Return the (X, Y) coordinate for the center point of the cell that contains the specified text.  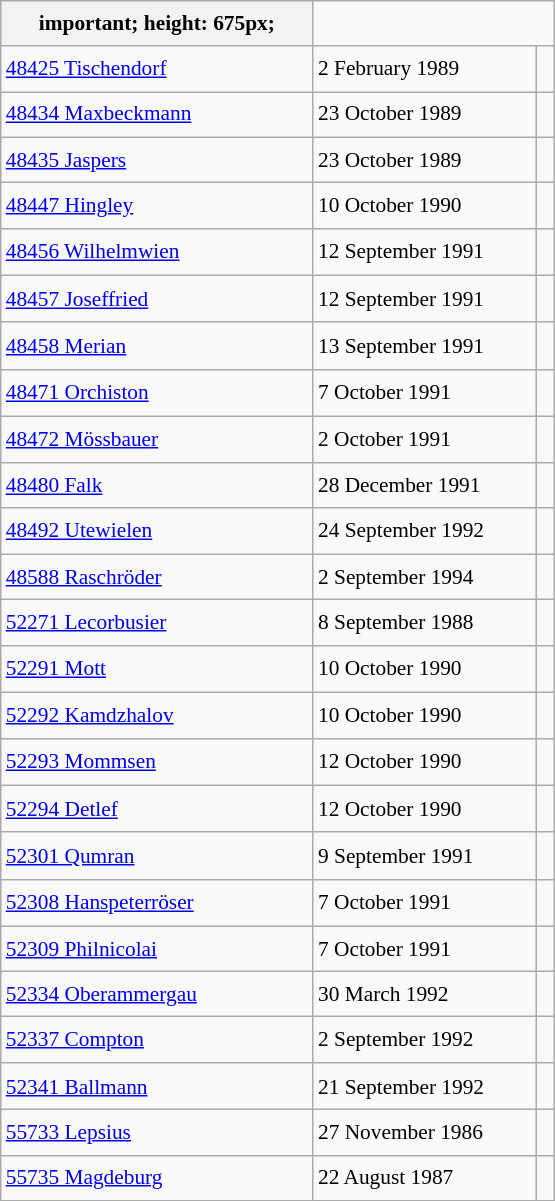
48425 Tischendorf (157, 68)
48457 Joseffried (157, 300)
48435 Jaspers (157, 160)
28 December 1991 (424, 486)
52301 Qumran (157, 856)
52308 Hanspeterröser (157, 902)
21 September 1992 (424, 1086)
52337 Compton (157, 1040)
2 October 1991 (424, 440)
52293 Mommsen (157, 762)
52341 Ballmann (157, 1086)
48472 Mössbauer (157, 440)
important; height: 675px; (157, 24)
48434 Maxbeckmann (157, 114)
48480 Falk (157, 486)
48471 Orchiston (157, 392)
30 March 1992 (424, 994)
13 September 1991 (424, 346)
8 September 1988 (424, 622)
48447 Hingley (157, 206)
55733 Lepsius (157, 1132)
52309 Philnicolai (157, 948)
52291 Mott (157, 668)
52271 Lecorbusier (157, 622)
48456 Wilhelmwien (157, 252)
2 September 1994 (424, 578)
9 September 1991 (424, 856)
52294 Detlef (157, 808)
24 September 1992 (424, 532)
22 August 1987 (424, 1178)
2 September 1992 (424, 1040)
48492 Utewielen (157, 532)
48458 Merian (157, 346)
52292 Kamdzhalov (157, 716)
48588 Raschröder (157, 578)
2 February 1989 (424, 68)
52334 Oberammergau (157, 994)
55735 Magdeburg (157, 1178)
27 November 1986 (424, 1132)
